Locate the cell with the specified text and output its [x, y] center coordinate. 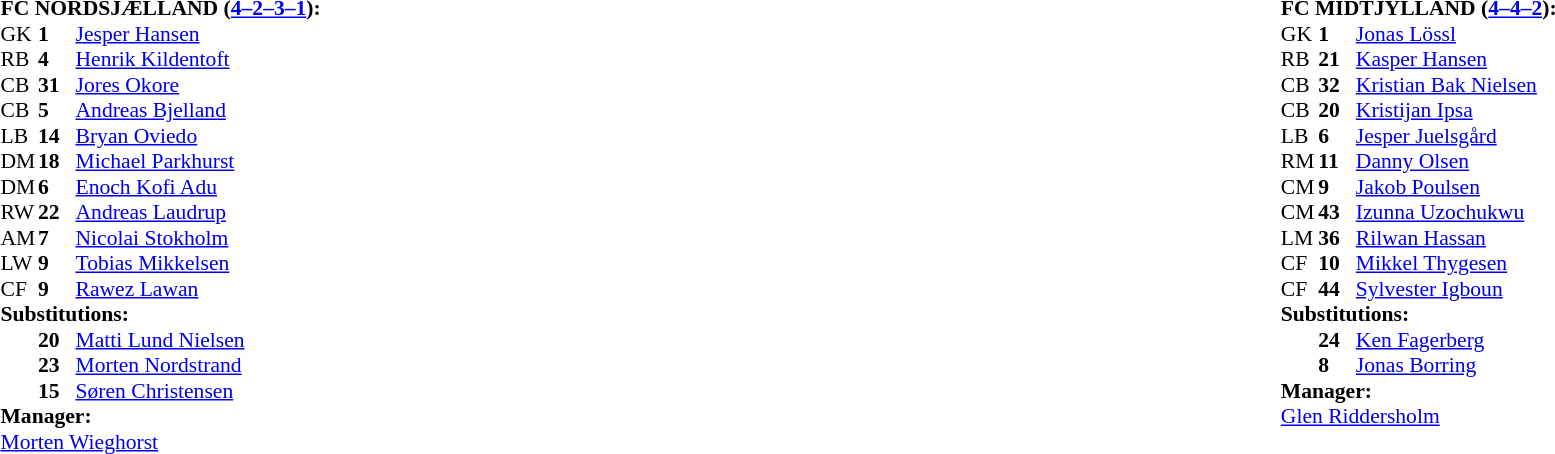
44 [1337, 289]
Substitutions: [160, 315]
7 [57, 238]
Andreas Laudrup [198, 213]
Jores Okore [198, 85]
Enoch Kofi Adu [198, 187]
15 [57, 391]
RM [1300, 161]
22 [57, 213]
23 [57, 365]
8 [1337, 365]
Søren Christensen [198, 391]
Matti Lund Nielsen [198, 340]
RW [19, 213]
5 [57, 111]
Morten Nordstrand [198, 365]
Rawez Lawan [198, 289]
AM [19, 238]
Tobias Mikkelsen [198, 263]
18 [57, 161]
Henrik Kildentoft [198, 59]
Andreas Bjelland [198, 111]
10 [1337, 263]
32 [1337, 85]
24 [1337, 340]
LM [1300, 238]
14 [57, 136]
Bryan Oviedo [198, 136]
31 [57, 85]
11 [1337, 161]
4 [57, 59]
Manager: [160, 417]
LW [19, 263]
43 [1337, 213]
Jesper Hansen [198, 34]
21 [1337, 59]
Michael Parkhurst [198, 161]
36 [1337, 238]
Nicolai Stokholm [198, 238]
